Return the [x, y] coordinate for the center point of the cell that contains the specified text.  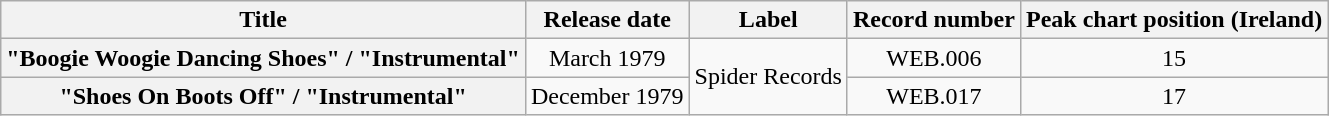
"Shoes On Boots Off" / "Instrumental" [264, 96]
Spider Records [768, 77]
March 1979 [607, 58]
Record number [934, 20]
"Boogie Woogie Dancing Shoes" / "Instrumental" [264, 58]
WEB.006 [934, 58]
15 [1174, 58]
17 [1174, 96]
WEB.017 [934, 96]
Title [264, 20]
Label [768, 20]
Release date [607, 20]
December 1979 [607, 96]
Peak chart position (Ireland) [1174, 20]
